Search for the cell housing the specified text and yield its (X, Y) center coordinate. 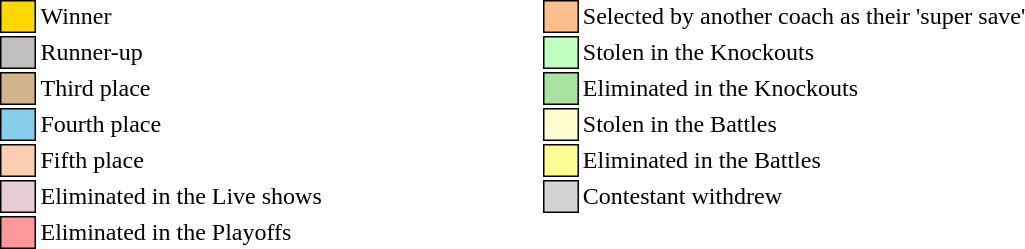
Eliminated in the Live shows (181, 196)
Eliminated in the Playoffs (181, 232)
Runner-up (181, 52)
Fourth place (181, 124)
Third place (181, 88)
Fifth place (181, 160)
Winner (181, 16)
